Locate the cell with the specified text and output its [X, Y] center coordinate. 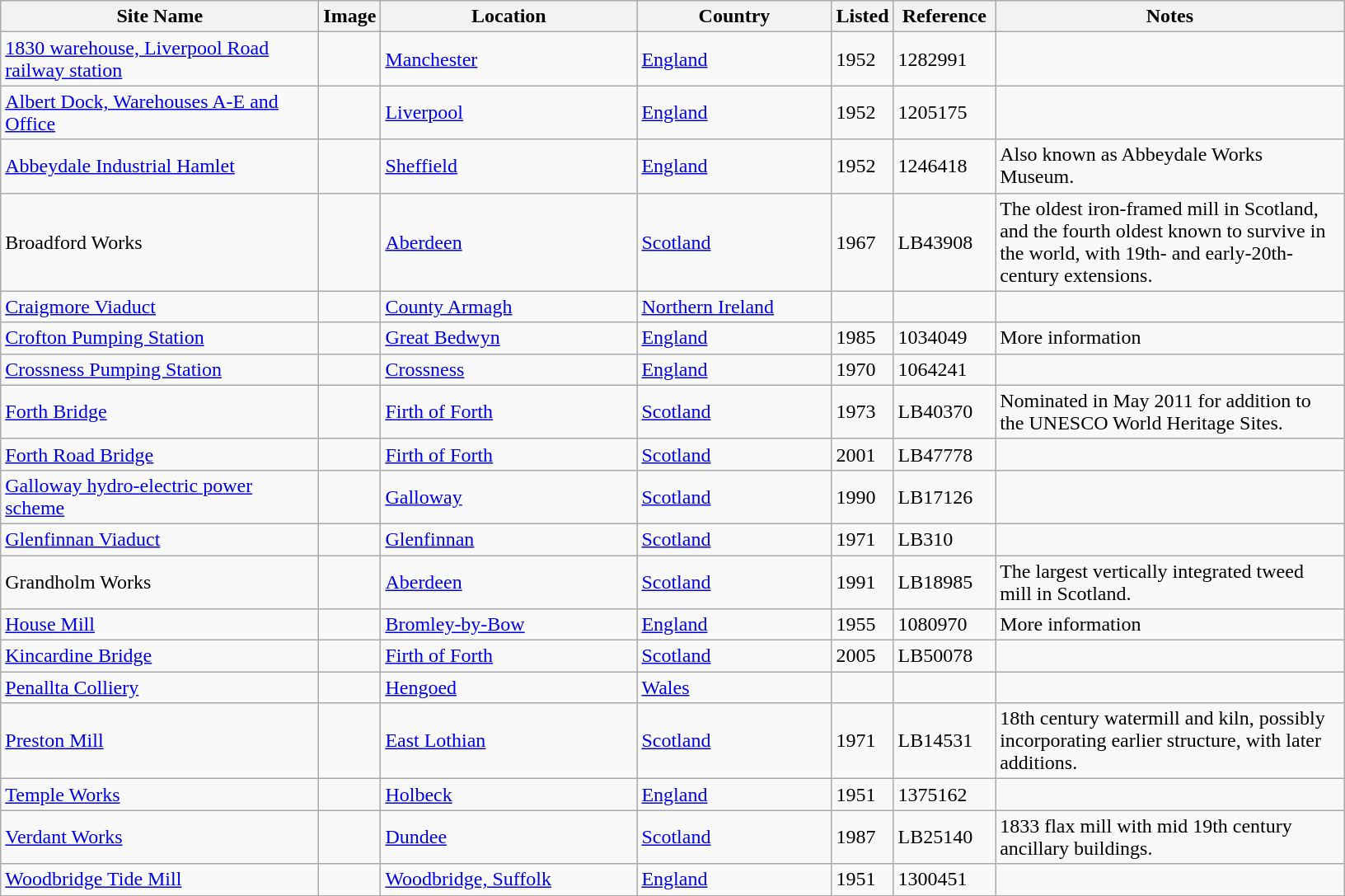
Northern Ireland [734, 307]
Temple Works [160, 795]
Preston Mill [160, 741]
Abbeydale Industrial Hamlet [160, 167]
Grandholm Works [160, 582]
Reference [944, 16]
Wales [734, 687]
Site Name [160, 16]
The oldest iron-framed mill in Scotland, and the fourth oldest known to survive in the world, with 19th- and early-20th-century extensions. [1170, 242]
Kincardine Bridge [160, 656]
1987 [862, 837]
Forth Road Bridge [160, 454]
Crossness [509, 369]
1375162 [944, 795]
LB40370 [944, 412]
Nominated in May 2011 for addition to the UNESCO World Heritage Sites. [1170, 412]
County Armagh [509, 307]
1830 warehouse, Liverpool Road railway station [160, 59]
House Mill [160, 625]
1080970 [944, 625]
1300451 [944, 880]
Woodbridge Tide Mill [160, 880]
Notes [1170, 16]
Woodbridge, Suffolk [509, 880]
Albert Dock, Warehouses A-E and Office [160, 112]
Broadford Works [160, 242]
Location [509, 16]
Glenfinnan [509, 539]
Craigmore Viaduct [160, 307]
18th century watermill and kiln, possibly incorporating earlier structure, with later additions. [1170, 741]
Also known as Abbeydale Works Museum. [1170, 167]
1955 [862, 625]
Galloway [509, 496]
Galloway hydro-electric power scheme [160, 496]
LB47778 [944, 454]
1991 [862, 582]
The largest vertically integrated tweed mill in Scotland. [1170, 582]
Glenfinnan Viaduct [160, 539]
1990 [862, 496]
1973 [862, 412]
Great Bedwyn [509, 338]
Manchester [509, 59]
1205175 [944, 112]
Verdant Works [160, 837]
1246418 [944, 167]
Image [349, 16]
LB17126 [944, 496]
Dundee [509, 837]
1034049 [944, 338]
Crofton Pumping Station [160, 338]
Forth Bridge [160, 412]
1833 flax mill with mid 19th century ancillary buildings. [1170, 837]
LB50078 [944, 656]
Bromley-by-Bow [509, 625]
2001 [862, 454]
2005 [862, 656]
Holbeck [509, 795]
Liverpool [509, 112]
LB18985 [944, 582]
LB14531 [944, 741]
1064241 [944, 369]
East Lothian [509, 741]
Sheffield [509, 167]
LB310 [944, 539]
Listed [862, 16]
1967 [862, 242]
LB43908 [944, 242]
Penallta Colliery [160, 687]
1282991 [944, 59]
Hengoed [509, 687]
1985 [862, 338]
Country [734, 16]
1970 [862, 369]
LB25140 [944, 837]
Crossness Pumping Station [160, 369]
